Scan for the cell matching the given text and deliver its [X, Y] coordinate at center. 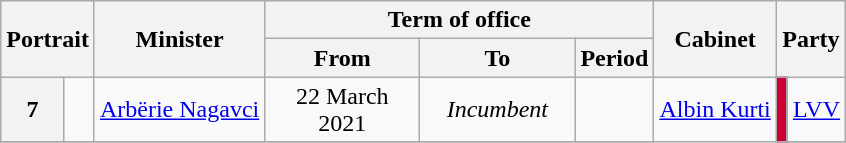
Term of office [460, 20]
From [342, 58]
Period [614, 58]
7 [32, 110]
Albin Kurti [715, 110]
Cabinet [715, 39]
Incumbent [498, 110]
To [498, 58]
LVV [816, 110]
Party [810, 39]
Arbërie Nagavci [179, 110]
Minister [179, 39]
Portrait [48, 39]
22 March 2021 [342, 110]
